Identify which cell holds the provided text, then report its [X, Y] central coordinate. 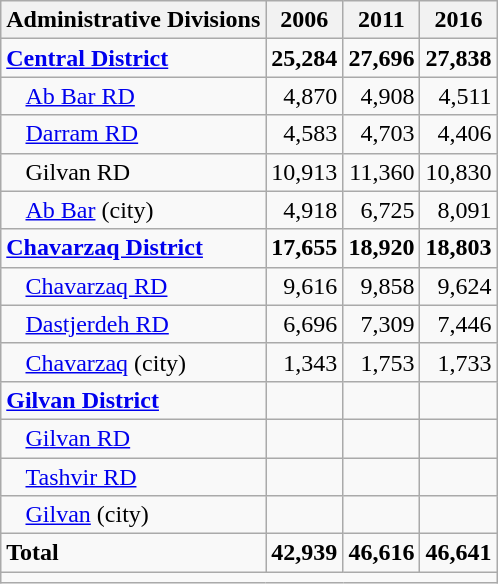
4,406 [458, 134]
1,343 [304, 362]
25,284 [304, 58]
9,624 [458, 286]
4,511 [458, 96]
8,091 [458, 210]
17,655 [304, 248]
Dastjerdeh RD [134, 324]
Tashvir RD [134, 477]
Ab Bar (city) [134, 210]
4,583 [304, 134]
4,870 [304, 96]
42,939 [304, 553]
27,696 [382, 58]
18,920 [382, 248]
18,803 [458, 248]
2006 [304, 20]
4,918 [304, 210]
10,913 [304, 172]
6,696 [304, 324]
Ab Bar RD [134, 96]
9,616 [304, 286]
Total [134, 553]
46,616 [382, 553]
7,446 [458, 324]
1,733 [458, 362]
Gilvan District [134, 400]
7,309 [382, 324]
1,753 [382, 362]
Chavarzaq RD [134, 286]
4,908 [382, 96]
27,838 [458, 58]
Administrative Divisions [134, 20]
Chavarzaq (city) [134, 362]
10,830 [458, 172]
Darram RD [134, 134]
9,858 [382, 286]
4,703 [382, 134]
Central District [134, 58]
Chavarzaq District [134, 248]
11,360 [382, 172]
Gilvan (city) [134, 515]
46,641 [458, 553]
6,725 [382, 210]
2011 [382, 20]
2016 [458, 20]
